Locate the cell with the specified text and output its [x, y] center coordinate. 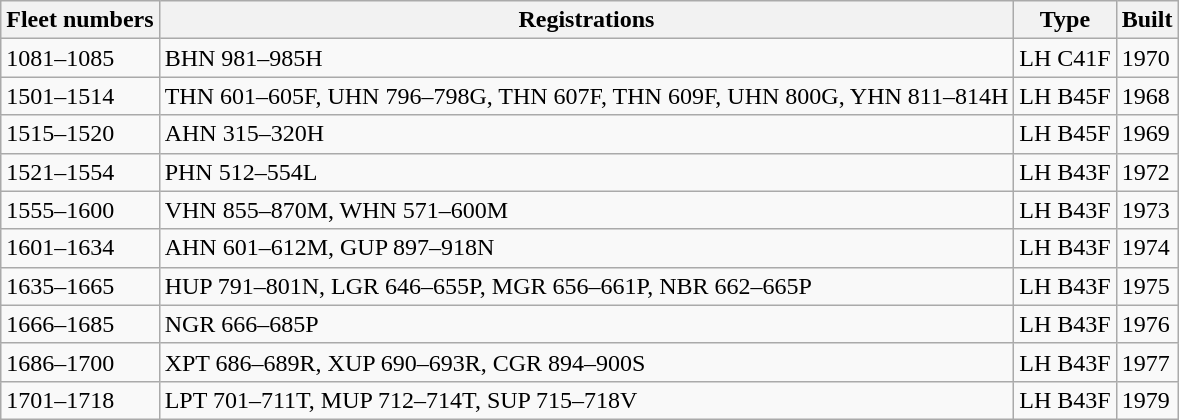
AHN 601–612M, GUP 897–918N [586, 248]
1973 [1147, 210]
HUP 791–801N, LGR 646–655P, MGR 656–661P, NBR 662–665P [586, 286]
1601–1634 [80, 248]
THN 601–605F, UHN 796–798G, THN 607F, THN 609F, UHN 800G, YHN 811–814H [586, 96]
1635–1665 [80, 286]
1501–1514 [80, 96]
1555–1600 [80, 210]
XPT 686–689R, XUP 690–693R, CGR 894–900S [586, 362]
BHN 981–985H [586, 58]
Registrations [586, 20]
LH C41F [1065, 58]
Fleet numbers [80, 20]
1686–1700 [80, 362]
1081–1085 [80, 58]
1977 [1147, 362]
1515–1520 [80, 134]
LPT 701–711T, MUP 712–714T, SUP 715–718V [586, 400]
Built [1147, 20]
1974 [1147, 248]
1701–1718 [80, 400]
Type [1065, 20]
1521–1554 [80, 172]
VHN 855–870M, WHN 571–600M [586, 210]
1970 [1147, 58]
1968 [1147, 96]
1666–1685 [80, 324]
1976 [1147, 324]
1975 [1147, 286]
1969 [1147, 134]
1972 [1147, 172]
NGR 666–685P [586, 324]
AHN 315–320H [586, 134]
PHN 512–554L [586, 172]
1979 [1147, 400]
